Return [X, Y] of the center of cell containing provided text 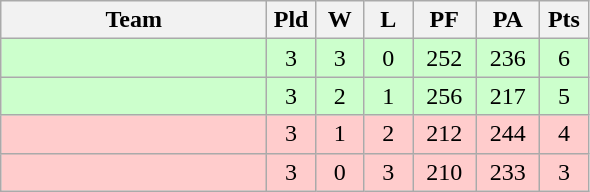
PA [508, 20]
210 [444, 172]
Pld [292, 20]
Team [134, 20]
W [340, 20]
PF [444, 20]
244 [508, 134]
233 [508, 172]
252 [444, 58]
6 [564, 58]
4 [564, 134]
5 [564, 96]
212 [444, 134]
217 [508, 96]
256 [444, 96]
Pts [564, 20]
L [388, 20]
236 [508, 58]
